Locate the cell with the specified text and output its [X, Y] center coordinate. 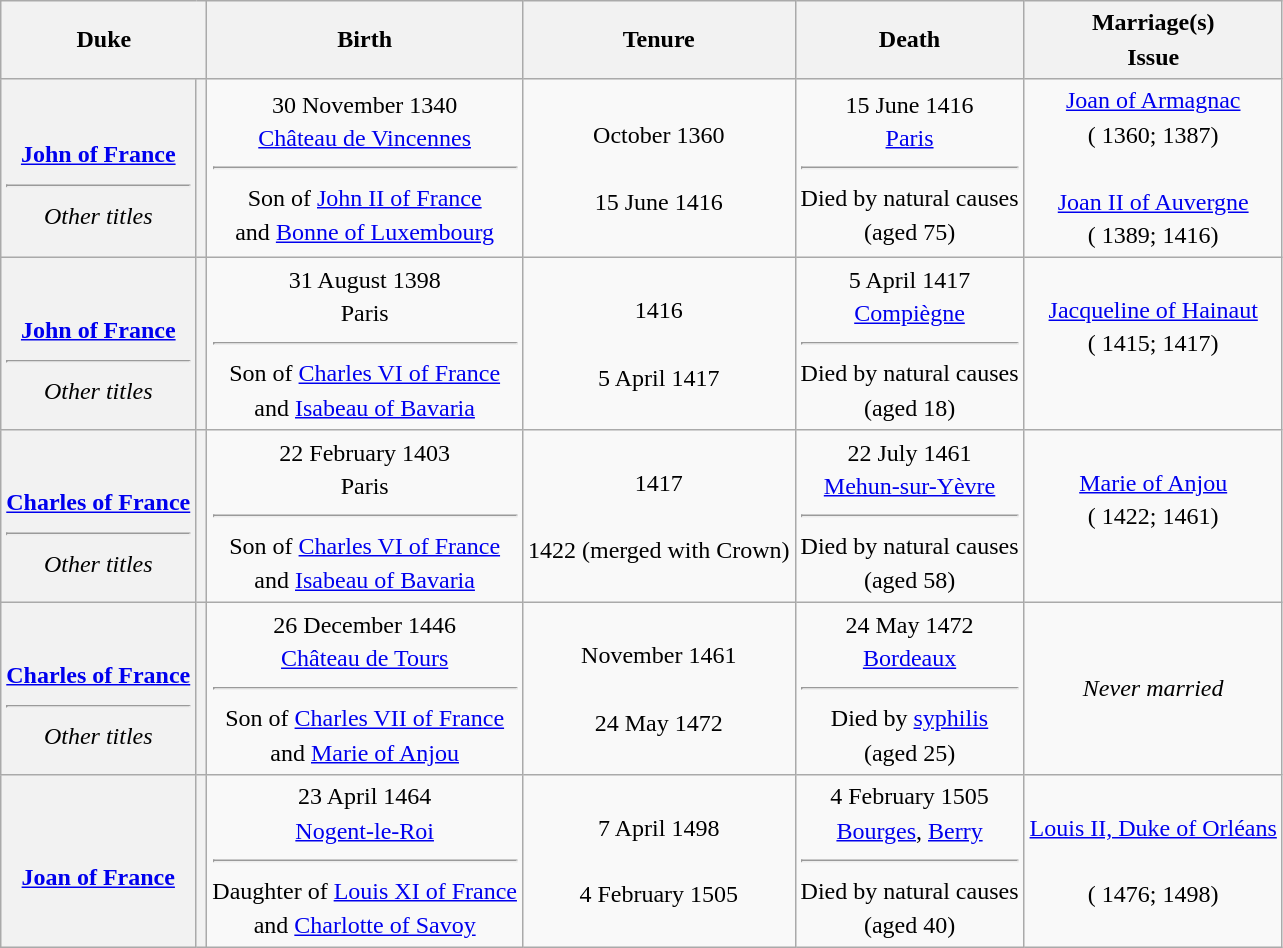
22 February 1403 ParisSon of Charles VI of Franceand Isabeau of Bavaria [365, 516]
Marie of Anjou( 1422; 1461) [1153, 516]
5 April 1417CompiègneDied by natural causes(aged 18) [910, 344]
November 146124 May 1472 [658, 689]
Louis II, Duke of Orléans( 1476; 1498) [1153, 861]
14171422 (merged with Crown) [658, 516]
30 November 1340Château de VincennesSon of John II of Franceand Bonne of Luxembourg [365, 168]
31 August 1398 ParisSon of Charles VI of Franceand Isabeau of Bavaria [365, 344]
Duke [104, 40]
26 December 1446Château de ToursSon of Charles VII of Franceand Marie of Anjou [365, 689]
22 July 1461Mehun-sur-YèvreDied by natural causes(aged 58) [910, 516]
15 June 1416ParisDied by natural causes(aged 75) [910, 168]
Death [910, 40]
24 May 1472BordeauxDied by syphilis(aged 25) [910, 689]
Joan of Armagnac( 1360; 1387) Joan II of Auvergne( 1389; 1416) [1153, 168]
October 136015 June 1416 [658, 168]
Jacqueline of Hainaut( 1415; 1417) [1153, 344]
23 April 1464Nogent-le-RoiDaughter of Louis XI of Franceand Charlotte of Savoy [365, 861]
Marriage(s)Issue [1153, 40]
Tenure [658, 40]
14165 April 1417 [658, 344]
4 February 1505Bourges, BerryDied by natural causes(aged 40) [910, 861]
Joan of France [98, 861]
Birth [365, 40]
Never married [1153, 689]
7 April 14984 February 1505 [658, 861]
